Output the (x, y) coordinate of the center of the cell containing the given text.  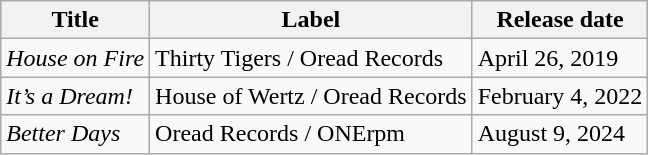
House on Fire (76, 58)
House of Wertz / Oread Records (312, 96)
Title (76, 20)
Better Days (76, 134)
Label (312, 20)
Oread Records / ONErpm (312, 134)
April 26, 2019 (560, 58)
It’s a Dream! (76, 96)
Thirty Tigers / Oread Records (312, 58)
Release date (560, 20)
August 9, 2024 (560, 134)
February 4, 2022 (560, 96)
